Detect which cell encompasses the target text, then output its [x, y] center coordinate. 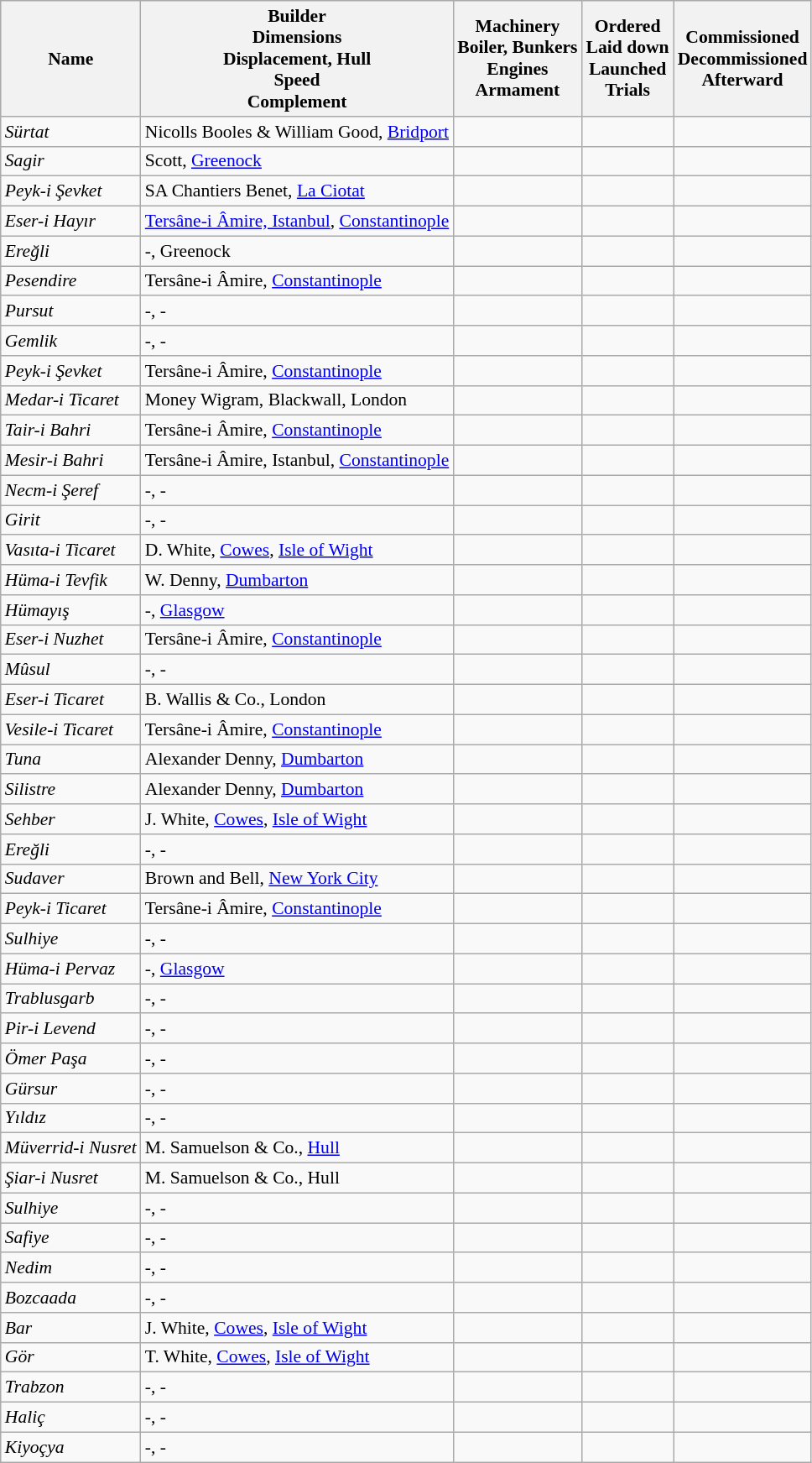
Şiar-i Nusret [70, 1178]
Bozcaada [70, 1298]
Vasıta-i Ticaret [70, 551]
Silistre [70, 790]
Necm-i Şeref [70, 490]
Hümayış [70, 610]
Gör [70, 1357]
Tuna [70, 760]
-, Greenock [297, 251]
CommissionedDecommissionedAfterward [743, 59]
Hüma-i Tevfik [70, 580]
Trablusgarb [70, 999]
Müverrid-i Nusret [70, 1148]
Mesir-i Bahri [70, 461]
Scott, Greenock [297, 161]
Sehber [70, 819]
Vesile-i Ticaret [70, 729]
Haliç [70, 1418]
Girit [70, 520]
Kiyoçya [70, 1447]
D. White, Cowes, Isle of Wight [297, 551]
Nedim [70, 1268]
Yıldız [70, 1118]
W. Denny, Dumbarton [297, 580]
Bar [70, 1328]
Tair-i Bahri [70, 431]
Eser-i Nuzhet [70, 640]
T. White, Cowes, Isle of Wight [297, 1357]
Pir-i Levend [70, 1029]
Sürtat [70, 132]
Name [70, 59]
Sudaver [70, 879]
Peyk-i Ticaret [70, 909]
B. Wallis & Co., London [297, 700]
Hüma-i Pervaz [70, 969]
Ömer Paşa [70, 1058]
Mûsul [70, 670]
Eser-i Hayır [70, 222]
Gemlik [70, 341]
Brown and Bell, New York City [297, 879]
BuilderDimensionsDisplacement, HullSpeedComplement [297, 59]
SA Chantiers Benet, La Ciotat [297, 191]
OrderedLaid downLaunchedTrials [627, 59]
Medar-i Ticaret [70, 400]
Money Wigram, Blackwall, London [297, 400]
Gürsur [70, 1089]
Sagir [70, 161]
Trabzon [70, 1387]
Eser-i Ticaret [70, 700]
Pesendire [70, 281]
Safiye [70, 1238]
Pursut [70, 311]
Nicolls Booles & William Good, Bridport [297, 132]
MachineryBoiler, BunkersEnginesArmament [517, 59]
